Determine the (X, Y) coordinate at the center of the cell enclosing the given text.  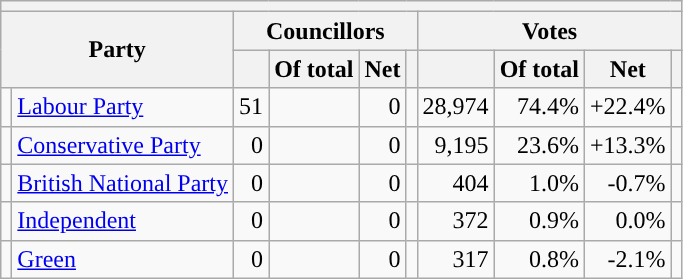
1.0% (539, 183)
-2.1% (628, 259)
0.9% (539, 221)
23.6% (539, 145)
0.8% (539, 259)
+13.3% (628, 145)
British National Party (123, 183)
9,195 (456, 145)
+22.4% (628, 107)
28,974 (456, 107)
Conservative Party (123, 145)
404 (456, 183)
51 (252, 107)
Green (123, 259)
-0.7% (628, 183)
372 (456, 221)
74.4% (539, 107)
0.0% (628, 221)
Councillors (326, 31)
Labour Party (123, 107)
317 (456, 259)
Party (118, 50)
Votes (550, 31)
Independent (123, 221)
